Return [x, y] of the center of cell containing provided text 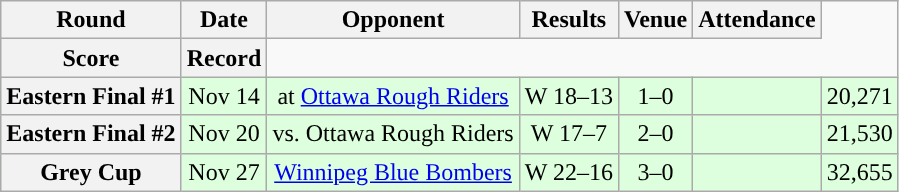
Date [224, 20]
1–0 [656, 96]
Opponent [393, 20]
Grey Cup [91, 172]
W 17–7 [568, 134]
Nov 14 [224, 96]
Eastern Final #1 [91, 96]
Round [91, 20]
Score [91, 58]
32,655 [860, 172]
W 22–16 [568, 172]
Attendance [757, 20]
Record [224, 58]
3–0 [656, 172]
at Ottawa Rough Riders [393, 96]
Venue [656, 20]
Nov 27 [224, 172]
Nov 20 [224, 134]
20,271 [860, 96]
Results [568, 20]
21,530 [860, 134]
W 18–13 [568, 96]
2–0 [656, 134]
Eastern Final #2 [91, 134]
Winnipeg Blue Bombers [393, 172]
vs. Ottawa Rough Riders [393, 134]
